From the cell containing the given text, extract its center point as [x, y] coordinate. 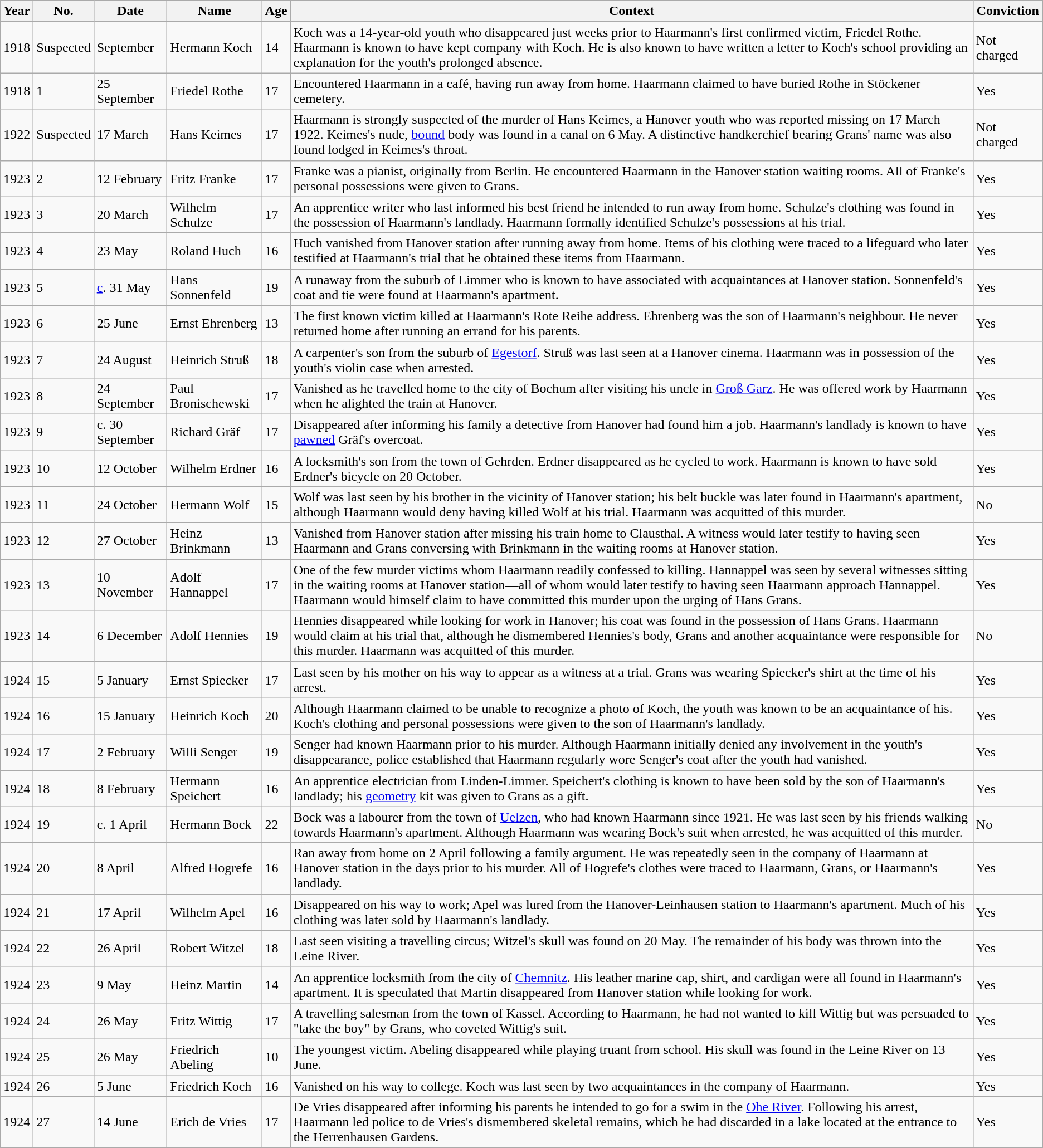
5 June [130, 1086]
8 [64, 395]
8 April [130, 868]
12 October [130, 468]
4 [64, 251]
Heinz Brinkmann [215, 541]
24 October [130, 505]
6 [64, 323]
25 [64, 1057]
25 September [130, 91]
9 [64, 432]
Hermann Bock [215, 824]
Heinz Martin [215, 985]
Year [17, 11]
Alfred Hogrefe [215, 868]
Roland Huch [215, 251]
Fritz Wittig [215, 1020]
Last seen by his mother on his way to appear as a witness at a trial. Grans was wearing Spiecker's shirt at the time of his arrest. [632, 680]
21 [64, 912]
Hans Sonnenfeld [215, 287]
Age [276, 11]
c. 1 April [130, 824]
Vanished on his way to college. Koch was last seen by two acquaintances in the company of Haarmann. [632, 1086]
11 [64, 505]
Heinrich Koch [215, 716]
Last seen visiting a travelling circus; Witzel's skull was found on 20 May. The remainder of his body was thrown into the Leine River. [632, 948]
27 [64, 1122]
17 April [130, 912]
12 February [130, 178]
20 March [130, 215]
Friedrich Abeling [215, 1057]
2 [64, 178]
26 [64, 1086]
Friedrich Koch [215, 1086]
Ernst Spiecker [215, 680]
The youngest victim. Abeling disappeared while playing truant from school. His skull was found in the Leine River on 13 June. [632, 1057]
5 [64, 287]
Conviction [1007, 11]
2 February [130, 752]
1 [64, 91]
1922 [17, 135]
27 October [130, 541]
Hans Keimes [215, 135]
Hermann Koch [215, 47]
24 September [130, 395]
Ernst Ehrenberg [215, 323]
A locksmith's son from the town of Gehrden. Erdner disappeared as he cycled to work. Haarmann is known to have sold Erdner's bicycle on 20 October. [632, 468]
12 [64, 541]
Robert Witzel [215, 948]
10 November [130, 585]
Richard Gräf [215, 432]
c. 31 May [130, 287]
c. 30 September [130, 432]
Hermann Speichert [215, 789]
Context [632, 11]
24 August [130, 360]
24 [64, 1020]
26 April [130, 948]
Friedel Rothe [215, 91]
23 May [130, 251]
Wilhelm Erdner [215, 468]
23 [64, 985]
8 February [130, 789]
15 January [130, 716]
Adolf Hannappel [215, 585]
Fritz Franke [215, 178]
6 December [130, 636]
25 June [130, 323]
Erich de Vries [215, 1122]
9 May [130, 985]
5 January [130, 680]
Paul Bronischewski [215, 395]
Date [130, 11]
Name [215, 11]
Willi Senger [215, 752]
3 [64, 215]
17 March [130, 135]
Encountered Haarmann in a café, having run away from home. Haarmann claimed to have buried Rothe in Stöckener cemetery. [632, 91]
Adolf Hennies [215, 636]
Hermann Wolf [215, 505]
September [130, 47]
7 [64, 360]
Wilhelm Schulze [215, 215]
Heinrich Struß [215, 360]
14 June [130, 1122]
Wilhelm Apel [215, 912]
No. [64, 11]
Disappeared after informing his family a detective from Hanover had found him a job. Haarmann's landlady is known to have pawned Gräf's overcoat. [632, 432]
